Locate the cell with the specified text and output its (x, y) center coordinate. 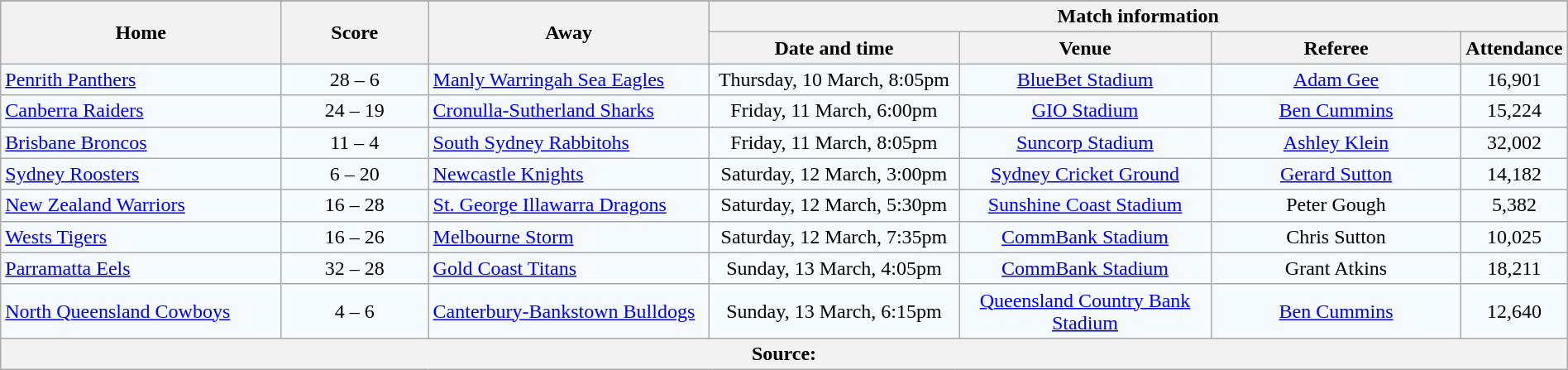
Sunday, 13 March, 6:15pm (834, 311)
Friday, 11 March, 6:00pm (834, 111)
BlueBet Stadium (1085, 79)
16 – 28 (356, 205)
South Sydney Rabbitohs (569, 142)
Referee (1336, 48)
Peter Gough (1336, 205)
4 – 6 (356, 311)
Away (569, 32)
16 – 26 (356, 237)
Grant Atkins (1336, 268)
Sunday, 13 March, 4:05pm (834, 268)
Brisbane Broncos (141, 142)
11 – 4 (356, 142)
Attendance (1514, 48)
Venue (1085, 48)
32 – 28 (356, 268)
Date and time (834, 48)
Match information (1138, 17)
New Zealand Warriors (141, 205)
32,002 (1514, 142)
Manly Warringah Sea Eagles (569, 79)
12,640 (1514, 311)
Sydney Roosters (141, 174)
Source: (784, 353)
6 – 20 (356, 174)
Saturday, 12 March, 5:30pm (834, 205)
Score (356, 32)
Thursday, 10 March, 8:05pm (834, 79)
15,224 (1514, 111)
24 – 19 (356, 111)
28 – 6 (356, 79)
Canberra Raiders (141, 111)
Queensland Country Bank Stadium (1085, 311)
Wests Tigers (141, 237)
Ashley Klein (1336, 142)
Newcastle Knights (569, 174)
Saturday, 12 March, 7:35pm (834, 237)
Penrith Panthers (141, 79)
Gerard Sutton (1336, 174)
Chris Sutton (1336, 237)
GIO Stadium (1085, 111)
North Queensland Cowboys (141, 311)
16,901 (1514, 79)
5,382 (1514, 205)
Adam Gee (1336, 79)
Gold Coast Titans (569, 268)
St. George Illawarra Dragons (569, 205)
Sunshine Coast Stadium (1085, 205)
Saturday, 12 March, 3:00pm (834, 174)
Parramatta Eels (141, 268)
Home (141, 32)
14,182 (1514, 174)
Friday, 11 March, 8:05pm (834, 142)
Sydney Cricket Ground (1085, 174)
10,025 (1514, 237)
Melbourne Storm (569, 237)
Cronulla-Sutherland Sharks (569, 111)
Canterbury-Bankstown Bulldogs (569, 311)
Suncorp Stadium (1085, 142)
18,211 (1514, 268)
